Find where the given text appears and provide that cell's center as [x, y] coordinate. 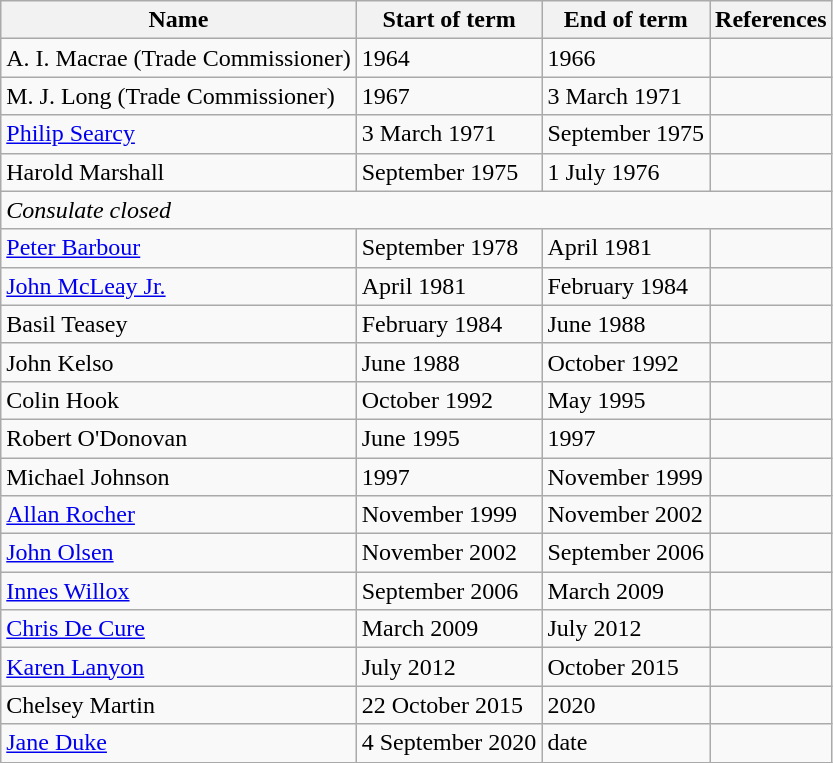
Chris De Cure [178, 629]
Karen Lanyon [178, 667]
Jane Duke [178, 743]
Basil Teasey [178, 324]
Name [178, 20]
June 1995 [449, 438]
date [626, 743]
John McLeay Jr. [178, 286]
Start of term [449, 20]
1966 [626, 58]
Philip Searcy [178, 134]
References [772, 20]
May 1995 [626, 400]
22 October 2015 [449, 705]
Michael Johnson [178, 477]
Harold Marshall [178, 172]
Innes Willox [178, 591]
1964 [449, 58]
John Olsen [178, 553]
Robert O'Donovan [178, 438]
A. I. Macrae (Trade Commissioner) [178, 58]
End of term [626, 20]
4 September 2020 [449, 743]
M. J. Long (Trade Commissioner) [178, 96]
Consulate closed [416, 210]
September 1978 [449, 248]
Colin Hook [178, 400]
Allan Rocher [178, 515]
October 2015 [626, 667]
2020 [626, 705]
John Kelso [178, 362]
Peter Barbour [178, 248]
1 July 1976 [626, 172]
Chelsey Martin [178, 705]
1967 [449, 96]
